Identify which cell holds the provided text, then report its (x, y) central coordinate. 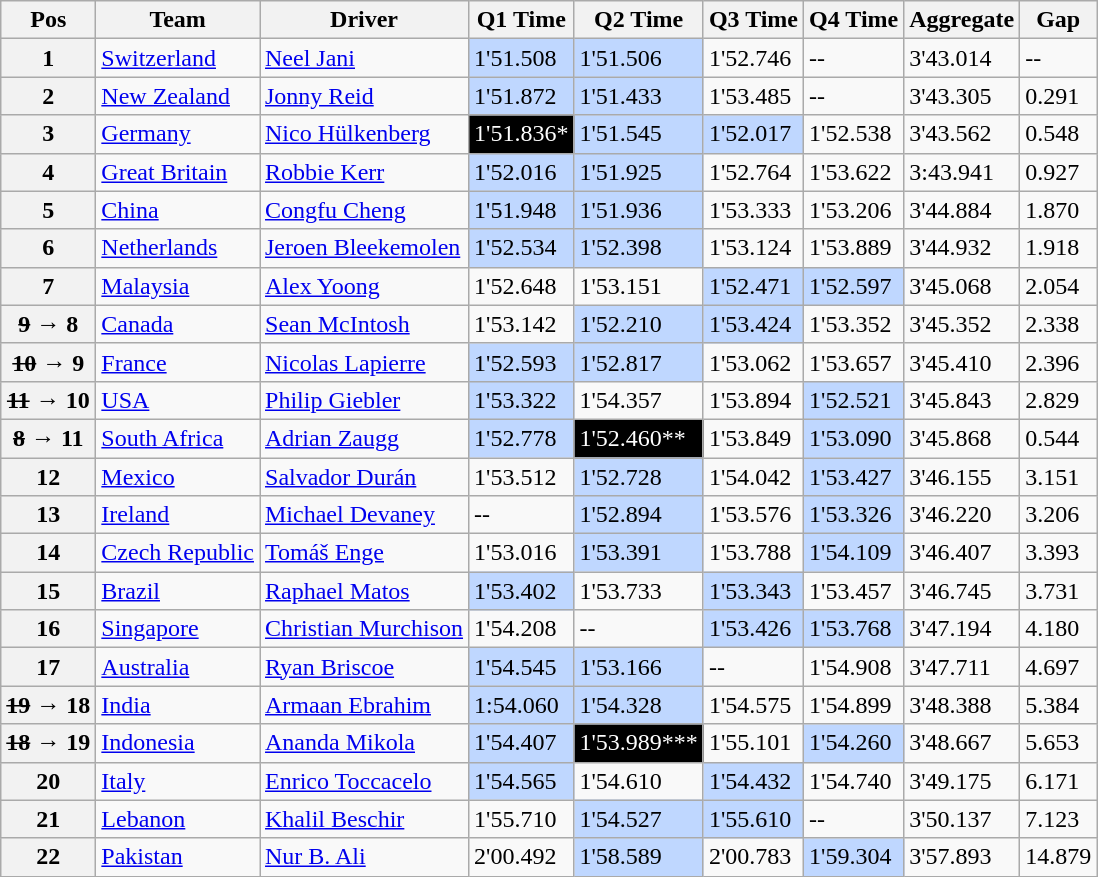
0.291 (1058, 96)
1'54.545 (522, 667)
1'53.889 (854, 248)
1'54.565 (522, 781)
Italy (178, 781)
Congfu Cheng (364, 210)
Neel Jani (364, 58)
3'43.305 (962, 96)
2'00.492 (522, 857)
1'53.733 (638, 591)
1'53.427 (854, 477)
1'53.576 (753, 515)
4 (48, 172)
3'44.932 (962, 248)
4.180 (1058, 629)
1'51.433 (638, 96)
3'47.194 (962, 629)
Q1 Time (522, 20)
1.918 (1058, 248)
Singapore (178, 629)
3.393 (1058, 553)
Czech Republic (178, 553)
Christian Murchison (364, 629)
Nico Hülkenberg (364, 134)
Q4 Time (854, 20)
7.123 (1058, 819)
9 → 8 (48, 324)
2 (48, 96)
1'51.925 (638, 172)
Mexico (178, 477)
1'52.538 (854, 134)
1'53.166 (638, 667)
1'53.788 (753, 553)
1'54.575 (753, 705)
3'50.137 (962, 819)
1'52.778 (522, 438)
3'48.388 (962, 705)
1'53.657 (854, 362)
1'53.424 (753, 324)
14 (48, 553)
Jonny Reid (364, 96)
China (178, 210)
1'55.710 (522, 819)
1'51.836* (522, 134)
1'52.764 (753, 172)
3'44.884 (962, 210)
3'45.868 (962, 438)
Ireland (178, 515)
1'53.016 (522, 553)
2.396 (1058, 362)
1'54.432 (753, 781)
Armaan Ebrahim (364, 705)
10 → 9 (48, 362)
1'52.894 (638, 515)
2.829 (1058, 400)
1'52.210 (638, 324)
South Africa (178, 438)
Nur B. Ali (364, 857)
1'53.142 (522, 324)
1'54.527 (638, 819)
Adrian Zaugg (364, 438)
1'53.768 (854, 629)
Jeroen Bleekemolen (364, 248)
1'51.506 (638, 58)
17 (48, 667)
1'53.062 (753, 362)
Sean McIntosh (364, 324)
1'54.610 (638, 781)
3'57.893 (962, 857)
3.151 (1058, 477)
1'54.357 (638, 400)
1'59.304 (854, 857)
1'52.746 (753, 58)
1'52.597 (854, 286)
1'53.322 (522, 400)
5 (48, 210)
1'52.017 (753, 134)
0.544 (1058, 438)
Ananda Mikola (364, 743)
5.653 (1058, 743)
2'00.783 (753, 857)
1'52.471 (753, 286)
Gap (1058, 20)
1'53.343 (753, 591)
1'53.090 (854, 438)
1'53.352 (854, 324)
1'54.908 (854, 667)
1'53.622 (854, 172)
India (178, 705)
3 (48, 134)
1'51.948 (522, 210)
1'53.326 (854, 515)
Netherlands (178, 248)
1'53.512 (522, 477)
3'46.220 (962, 515)
Q2 Time (638, 20)
1'52.534 (522, 248)
3'46.407 (962, 553)
1'53.391 (638, 553)
1'54.260 (854, 743)
1 (48, 58)
Khalil Beschir (364, 819)
11 → 10 (48, 400)
1'53.426 (753, 629)
Aggregate (962, 20)
Tomáš Enge (364, 553)
1'53.485 (753, 96)
USA (178, 400)
Lebanon (178, 819)
1'54.328 (638, 705)
1'53.206 (854, 210)
0.548 (1058, 134)
1'54.899 (854, 705)
6 (48, 248)
New Zealand (178, 96)
22 (48, 857)
19 → 18 (48, 705)
1'51.508 (522, 58)
Q3 Time (753, 20)
Indonesia (178, 743)
3'45.068 (962, 286)
3'43.014 (962, 58)
1'55.610 (753, 819)
14.879 (1058, 857)
3.206 (1058, 515)
3:43.941 (962, 172)
1'54.208 (522, 629)
3'45.843 (962, 400)
1'53.402 (522, 591)
3'46.155 (962, 477)
16 (48, 629)
0.927 (1058, 172)
1'52.648 (522, 286)
1'53.457 (854, 591)
13 (48, 515)
Ryan Briscoe (364, 667)
1'54.740 (854, 781)
18 → 19 (48, 743)
1'55.101 (753, 743)
Pos (48, 20)
1'52.521 (854, 400)
1'52.817 (638, 362)
2.338 (1058, 324)
Great Britain (178, 172)
2.054 (1058, 286)
7 (48, 286)
3'45.352 (962, 324)
1'53.894 (753, 400)
6.171 (1058, 781)
Philip Giebler (364, 400)
1'54.109 (854, 553)
12 (48, 477)
3'48.667 (962, 743)
1:54.060 (522, 705)
Michael Devaney (364, 515)
1'58.589 (638, 857)
5.384 (1058, 705)
Raphael Matos (364, 591)
1'53.151 (638, 286)
Team (178, 20)
1'51.545 (638, 134)
Malaysia (178, 286)
Enrico Toccacelo (364, 781)
1'53.849 (753, 438)
20 (48, 781)
1'52.728 (638, 477)
1'52.398 (638, 248)
1'51.872 (522, 96)
3'47.711 (962, 667)
1'53.989*** (638, 743)
15 (48, 591)
8 → 11 (48, 438)
1'52.460** (638, 438)
1'52.593 (522, 362)
1'54.407 (522, 743)
3'49.175 (962, 781)
3'45.410 (962, 362)
Driver (364, 20)
3'43.562 (962, 134)
1.870 (1058, 210)
Nicolas Lapierre (364, 362)
Salvador Durán (364, 477)
Pakistan (178, 857)
1'54.042 (753, 477)
Alex Yoong (364, 286)
4.697 (1058, 667)
France (178, 362)
21 (48, 819)
1'52.016 (522, 172)
1'53.124 (753, 248)
Germany (178, 134)
1'51.936 (638, 210)
3.731 (1058, 591)
1'53.333 (753, 210)
Robbie Kerr (364, 172)
Switzerland (178, 58)
Canada (178, 324)
Brazil (178, 591)
Australia (178, 667)
3'46.745 (962, 591)
